Return the [X, Y] coordinate for the center point of the cell that contains the specified text.  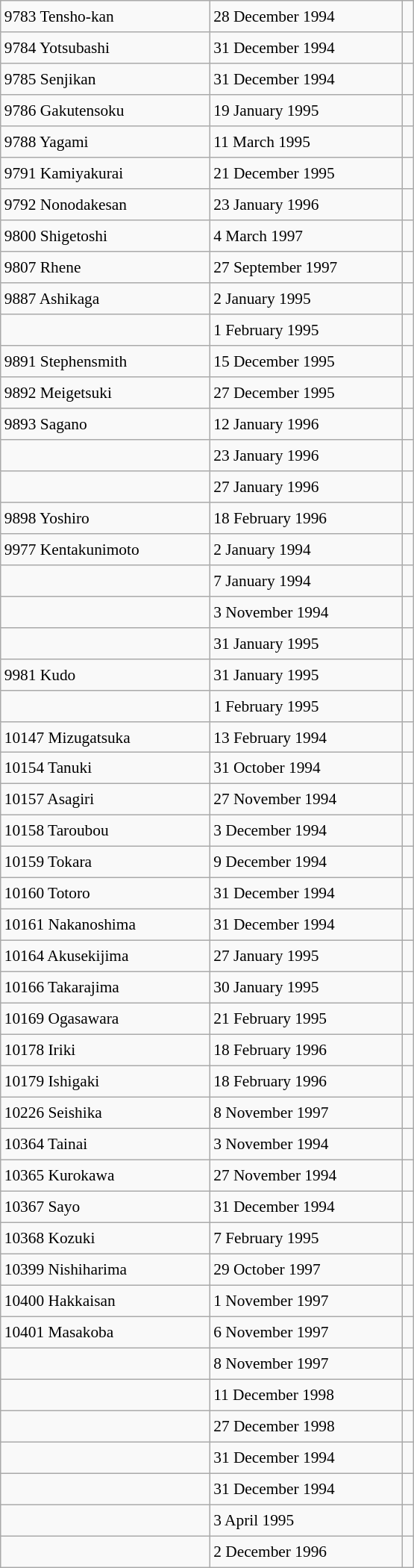
9 December 1994 [306, 862]
9891 Stephensmith [105, 361]
9792 Nonodakesan [105, 205]
9892 Meigetsuki [105, 393]
10166 Takarajima [105, 988]
19 January 1995 [306, 111]
27 December 1995 [306, 393]
10364 Tainai [105, 1144]
10147 Mizugatsuka [105, 737]
27 September 1997 [306, 267]
10368 Kozuki [105, 1238]
9977 Kentakunimoto [105, 549]
10169 Ogasawara [105, 1019]
2 January 1995 [306, 299]
10164 Akusekijima [105, 956]
27 January 1995 [306, 956]
10399 Nishiharima [105, 1269]
9893 Sagano [105, 423]
10226 Seishika [105, 1113]
10178 Iriki [105, 1051]
10401 Masakoba [105, 1332]
2 December 1996 [306, 1552]
11 March 1995 [306, 142]
2 January 1994 [306, 549]
10158 Taroubou [105, 831]
9898 Yoshiro [105, 517]
31 October 1994 [306, 768]
10365 Kurokawa [105, 1175]
3 April 1995 [306, 1520]
12 January 1996 [306, 423]
7 January 1994 [306, 580]
29 October 1997 [306, 1269]
9807 Rhene [105, 267]
10400 Hakkaisan [105, 1301]
9887 Ashikaga [105, 299]
3 December 1994 [306, 831]
15 December 1995 [306, 361]
9786 Gakutensoku [105, 111]
27 December 1998 [306, 1426]
21 February 1995 [306, 1019]
1 November 1997 [306, 1301]
10157 Asagiri [105, 800]
10154 Tanuki [105, 768]
10161 Nakanoshima [105, 925]
10179 Ishigaki [105, 1082]
21 December 1995 [306, 173]
10159 Tokara [105, 862]
9785 Senjikan [105, 79]
10367 Sayo [105, 1207]
11 December 1998 [306, 1395]
28 December 1994 [306, 16]
9800 Shigetoshi [105, 236]
7 February 1995 [306, 1238]
13 February 1994 [306, 737]
9783 Tensho-kan [105, 16]
27 January 1996 [306, 486]
6 November 1997 [306, 1332]
9791 Kamiyakurai [105, 173]
9981 Kudo [105, 674]
9788 Yagami [105, 142]
10160 Totoro [105, 894]
30 January 1995 [306, 988]
9784 Yotsubashi [105, 48]
4 March 1997 [306, 236]
